From the cell containing the given text, extract its center point as (x, y) coordinate. 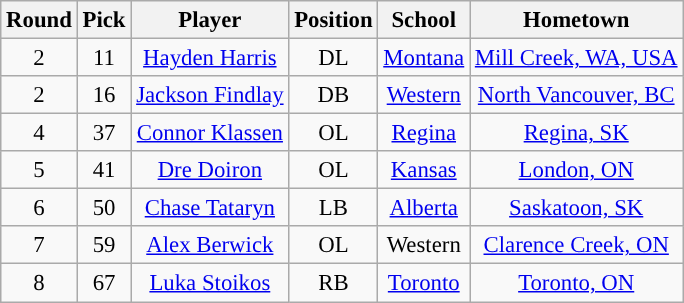
37 (104, 133)
50 (104, 208)
Regina (424, 133)
Round (39, 20)
4 (39, 133)
Clarence Creek, ON (576, 245)
8 (39, 283)
DL (334, 58)
Montana (424, 58)
11 (104, 58)
Chase Tataryn (210, 208)
Position (334, 20)
Pick (104, 20)
41 (104, 170)
59 (104, 245)
Saskatoon, SK (576, 208)
Luka Stoikos (210, 283)
16 (104, 95)
North Vancouver, BC (576, 95)
Dre Doiron (210, 170)
Toronto (424, 283)
RB (334, 283)
Hometown (576, 20)
London, ON (576, 170)
5 (39, 170)
7 (39, 245)
67 (104, 283)
Hayden Harris (210, 58)
Connor Klassen (210, 133)
Player (210, 20)
DB (334, 95)
School (424, 20)
Toronto, ON (576, 283)
Kansas (424, 170)
Jackson Findlay (210, 95)
Regina, SK (576, 133)
6 (39, 208)
LB (334, 208)
Alberta (424, 208)
Alex Berwick (210, 245)
Mill Creek, WA, USA (576, 58)
